For the text-containing cell, return its midpoint in [x, y] coordinate format. 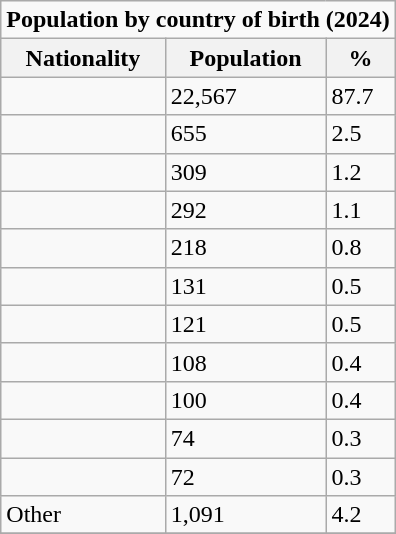
72 [246, 477]
Nationality [83, 58]
100 [246, 400]
22,567 [246, 96]
74 [246, 438]
1.1 [360, 210]
Population by country of birth (2024) [198, 20]
4.2 [360, 515]
655 [246, 134]
% [360, 58]
108 [246, 362]
309 [246, 172]
2.5 [360, 134]
121 [246, 324]
292 [246, 210]
87.7 [360, 96]
1,091 [246, 515]
0.8 [360, 248]
1.2 [360, 172]
Population [246, 58]
131 [246, 286]
218 [246, 248]
Other [83, 515]
